From the cell containing the given text, extract its center point as [X, Y] coordinate. 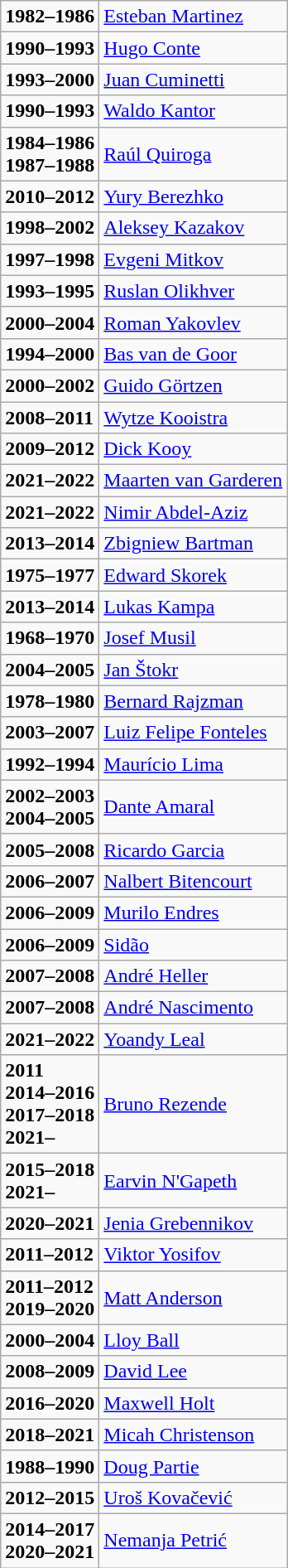
Nemanja Petrić [194, 1540]
2000–2002 [50, 385]
2012–2015 [50, 1498]
Edward Skorek [194, 575]
1988–1990 [50, 1466]
Ruslan Olikhver [194, 291]
2002–20032004–2005 [50, 807]
Murilo Endres [194, 912]
1993–1995 [50, 291]
1997–1998 [50, 259]
2016–2020 [50, 1403]
Josef Musil [194, 638]
Esteban Martinez [194, 17]
Maarten van Garderen [194, 481]
Earvin N'Gapeth [194, 1180]
1968–1970 [50, 638]
Micah Christenson [194, 1435]
1978–1980 [50, 701]
Yury Berezhko [194, 196]
Nimir Abdel-Aziz [194, 512]
1993–2000 [50, 80]
Sidão [194, 944]
1992–1994 [50, 764]
Nalbert Bitencourt [194, 881]
Waldo Kantor [194, 111]
2020–2021 [50, 1223]
20112014–20162017–20182021– [50, 1104]
Aleksey Kazakov [194, 228]
Lukas Kampa [194, 607]
Bas van de Goor [194, 354]
André Heller [194, 976]
Dick Kooy [194, 449]
Wytze Kooistra [194, 417]
André Nascimento [194, 1008]
Yoandy Leal [194, 1039]
2008–2009 [50, 1372]
1975–1977 [50, 575]
Luiz Felipe Fonteles [194, 733]
Jan Štokr [194, 670]
2008–2011 [50, 417]
Lloy Ball [194, 1340]
Maurício Lima [194, 764]
2015–20182021– [50, 1180]
1982–1986 [50, 17]
Dante Amaral [194, 807]
Raúl Quiroga [194, 154]
2006–2007 [50, 881]
Uroš Kovačević [194, 1498]
2003–2007 [50, 733]
Evgeni Mitkov [194, 259]
2004–2005 [50, 670]
Maxwell Holt [194, 1403]
2010–2012 [50, 196]
1998–2002 [50, 228]
Roman Yakovlev [194, 322]
2014–2017 2020–2021 [50, 1540]
2018–2021 [50, 1435]
2009–2012 [50, 449]
Bruno Rezende [194, 1104]
2005–2008 [50, 849]
Jenia Grebennikov [194, 1223]
Zbigniew Bartman [194, 544]
Juan Cuminetti [194, 80]
Ricardo Garcia [194, 849]
1984–19861987–1988 [50, 154]
Doug Partie [194, 1466]
Hugo Conte [194, 48]
Bernard Rajzman [194, 701]
Guido Görtzen [194, 385]
David Lee [194, 1372]
Matt Anderson [194, 1298]
Viktor Yosifov [194, 1255]
2011–2012 [50, 1255]
2011–20122019–2020 [50, 1298]
1994–2000 [50, 354]
